Detect which cell encompasses the target text, then output its (X, Y) center coordinate. 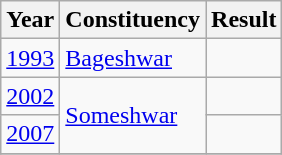
Year (30, 20)
Bageshwar (133, 58)
1993 (30, 58)
2002 (30, 96)
2007 (30, 134)
Someshwar (133, 115)
Result (244, 20)
Constituency (133, 20)
